Return the [x, y] coordinate for the center point of the cell that contains the specified text.  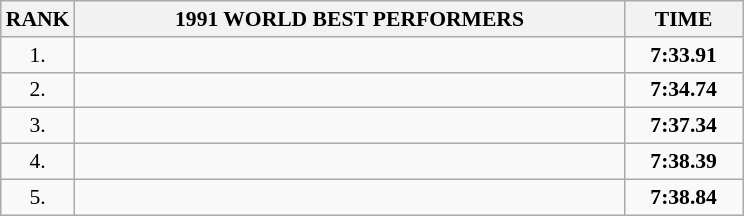
1991 WORLD BEST PERFORMERS [349, 19]
TIME [684, 19]
5. [38, 197]
7:34.74 [684, 90]
7:33.91 [684, 55]
7:38.39 [684, 162]
7:37.34 [684, 126]
2. [38, 90]
1. [38, 55]
4. [38, 162]
RANK [38, 19]
7:38.84 [684, 197]
3. [38, 126]
